Extract the (X, Y) coordinate from the center of the cell holding the provided text.  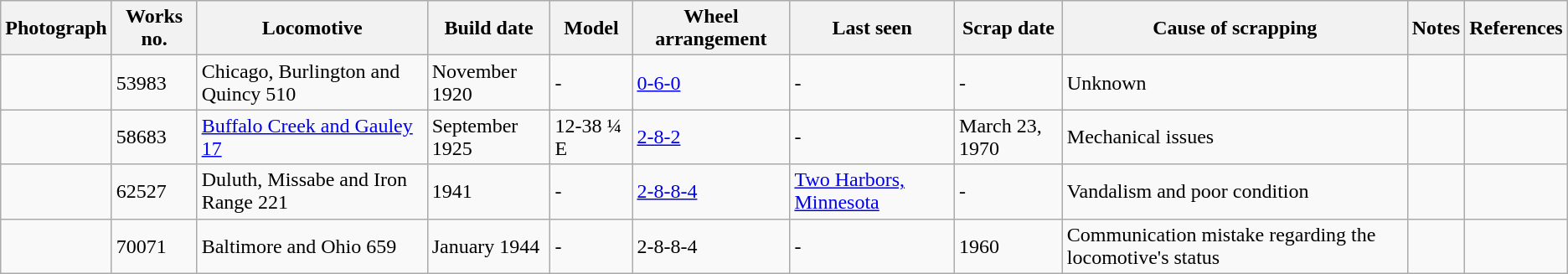
Wheel arrangement (711, 28)
Vandalism and poor condition (1235, 191)
References (1516, 28)
Chicago, Burlington and Quincy 510 (312, 82)
Model (591, 28)
Cause of scrapping (1235, 28)
Communication mistake regarding the locomotive's status (1235, 246)
0-6-0 (711, 82)
Mechanical issues (1235, 137)
Last seen (873, 28)
62527 (154, 191)
Unknown (1235, 82)
Scrap date (1008, 28)
Buffalo Creek and Gauley 17 (312, 137)
March 23, 1970 (1008, 137)
Build date (489, 28)
53983 (154, 82)
1941 (489, 191)
January 1944 (489, 246)
September 1925 (489, 137)
Two Harbors, Minnesota (873, 191)
Baltimore and Ohio 659 (312, 246)
70071 (154, 246)
58683 (154, 137)
Locomotive (312, 28)
Duluth, Missabe and Iron Range 221 (312, 191)
1960 (1008, 246)
Notes (1436, 28)
2-8-2 (711, 137)
Works no. (154, 28)
12-38 ¼ E (591, 137)
November 1920 (489, 82)
Photograph (56, 28)
